Identify which cell holds the provided text, then report its [X, Y] central coordinate. 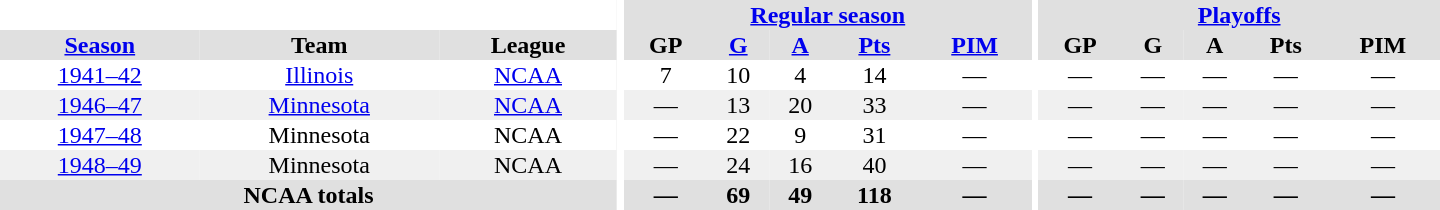
4 [800, 75]
9 [800, 135]
118 [874, 195]
1941–42 [100, 75]
13 [738, 105]
33 [874, 105]
31 [874, 135]
1946–47 [100, 105]
Season [100, 45]
24 [738, 165]
16 [800, 165]
1947–48 [100, 135]
49 [800, 195]
7 [666, 75]
Playoffs [1239, 15]
22 [738, 135]
69 [738, 195]
NCAA totals [308, 195]
10 [738, 75]
League [528, 45]
Illinois [320, 75]
14 [874, 75]
Team [320, 45]
40 [874, 165]
20 [800, 105]
Regular season [828, 15]
1948–49 [100, 165]
